Capture the cell that displays the provided text and extract its [x, y] central coordinate. 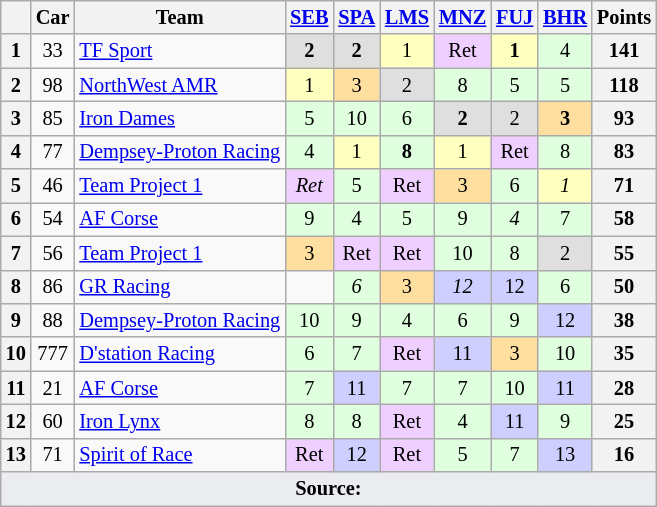
25 [624, 421]
141 [624, 51]
Source: [328, 489]
16 [624, 455]
GR Racing [180, 287]
118 [624, 85]
BHR [565, 17]
93 [624, 118]
FUJ [514, 17]
LMS [407, 17]
SPA [356, 17]
Spirit of Race [180, 455]
TF Sport [180, 51]
56 [53, 253]
83 [624, 152]
58 [624, 219]
SEB [309, 17]
Car [53, 17]
77 [53, 152]
Team [180, 17]
85 [53, 118]
38 [624, 320]
86 [53, 287]
777 [53, 354]
54 [53, 219]
60 [53, 421]
55 [624, 253]
88 [53, 320]
21 [53, 388]
50 [624, 287]
Iron Lynx [180, 421]
NorthWest AMR [180, 85]
Points [624, 17]
28 [624, 388]
46 [53, 186]
Iron Dames [180, 118]
33 [53, 51]
D'station Racing [180, 354]
98 [53, 85]
MNZ [462, 17]
35 [624, 354]
